Provide the [x, y] coordinate of the cell's center where the given text is located.  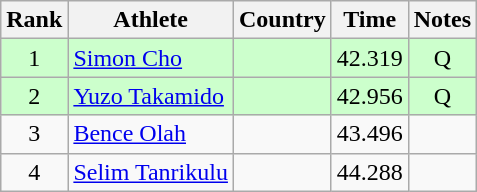
Yuzo Takamido [151, 96]
Rank [34, 20]
Athlete [151, 20]
3 [34, 134]
43.496 [370, 134]
Country [282, 20]
42.319 [370, 58]
4 [34, 172]
44.288 [370, 172]
2 [34, 96]
1 [34, 58]
Time [370, 20]
Bence Olah [151, 134]
Notes [442, 20]
42.956 [370, 96]
Simon Cho [151, 58]
Selim Tanrikulu [151, 172]
